Search for the cell housing the specified text and yield its (x, y) center coordinate. 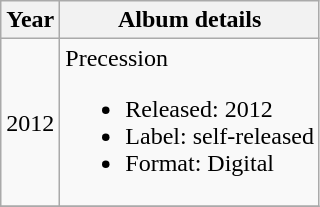
Year (30, 20)
2012 (30, 122)
PrecessionReleased: 2012Label: self-releasedFormat: Digital (190, 122)
Album details (190, 20)
